Pinpoint the cell where the given text exists, returning its [X, Y] midpoint coordinate. 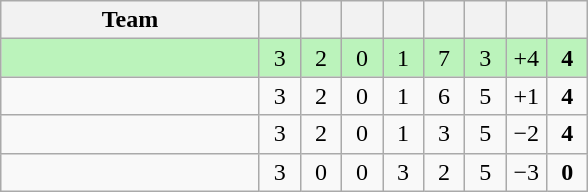
+4 [526, 58]
Team [130, 20]
−3 [526, 172]
+1 [526, 96]
6 [444, 96]
−2 [526, 134]
7 [444, 58]
